Detect which cell encompasses the target text, then output its (X, Y) center coordinate. 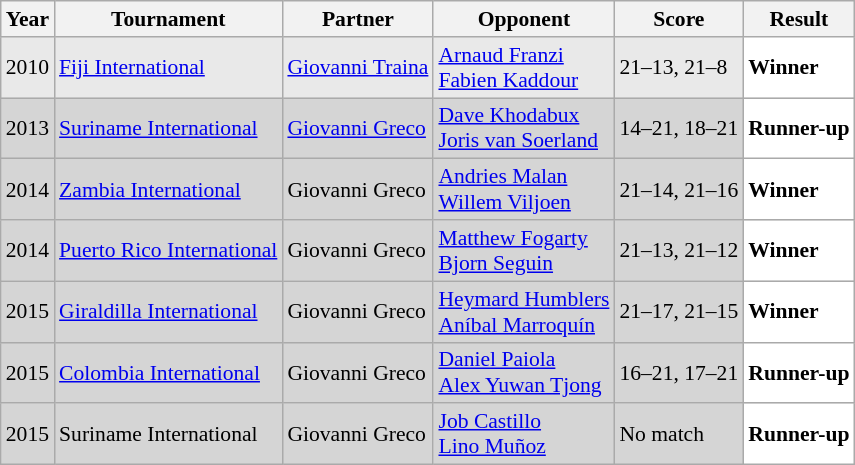
16–21, 17–21 (678, 372)
Opponent (524, 19)
Daniel Paiola Alex Yuwan Tjong (524, 372)
Giraldilla International (168, 312)
2010 (28, 68)
21–14, 21–16 (678, 190)
Fiji International (168, 68)
No match (678, 434)
2013 (28, 128)
Giovanni Traina (358, 68)
Tournament (168, 19)
Heymard Humblers Aníbal Marroquín (524, 312)
Arnaud Franzi Fabien Kaddour (524, 68)
Job Castillo Lino Muñoz (524, 434)
21–17, 21–15 (678, 312)
21–13, 21–8 (678, 68)
Score (678, 19)
Colombia International (168, 372)
21–13, 21–12 (678, 250)
Zambia International (168, 190)
Andries Malan Willem Viljoen (524, 190)
Puerto Rico International (168, 250)
Year (28, 19)
Partner (358, 19)
Result (798, 19)
Dave Khodabux Joris van Soerland (524, 128)
Matthew Fogarty Bjorn Seguin (524, 250)
14–21, 18–21 (678, 128)
